Return the (X, Y) coordinate for the center point of the cell that contains the specified text.  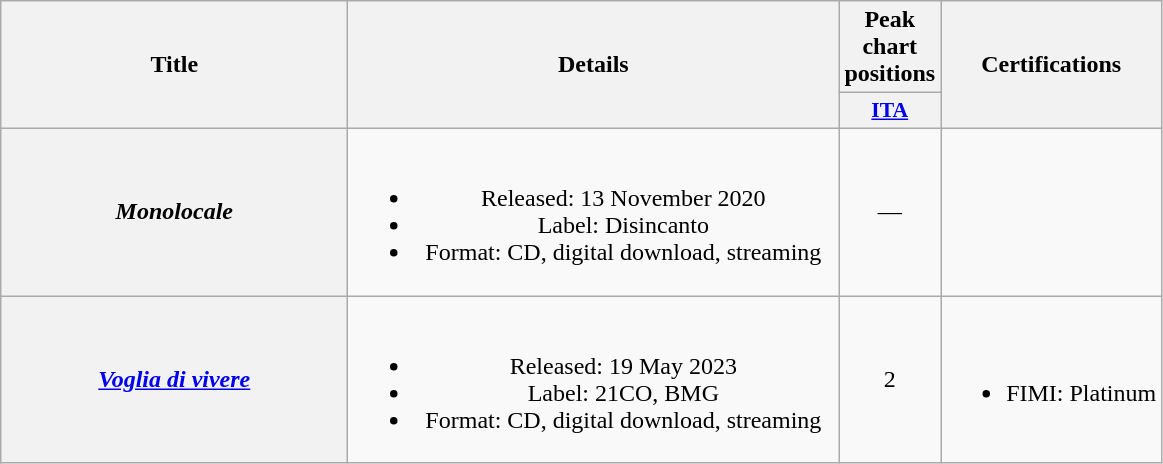
2 (890, 380)
ITA (890, 111)
Title (174, 65)
― (890, 212)
FIMI: Platinum (1052, 380)
Released: 13 November 2020Label: DisincantoFormat: CD, digital download, streaming (594, 212)
Voglia di vivere (174, 380)
Released: 19 May 2023Label: 21CO, BMGFormat: CD, digital download, streaming (594, 380)
Monolocale (174, 212)
Peak chart positions (890, 47)
Certifications (1052, 65)
Details (594, 65)
